Scan for the cell matching the given text and deliver its (X, Y) coordinate at center. 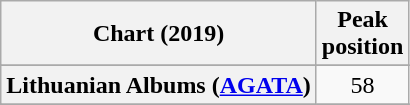
Chart (2019) (159, 34)
Lithuanian Albums (AGATA) (159, 85)
58 (362, 85)
Peakposition (362, 34)
